Find where the given text appears and provide that cell's center as [x, y] coordinate. 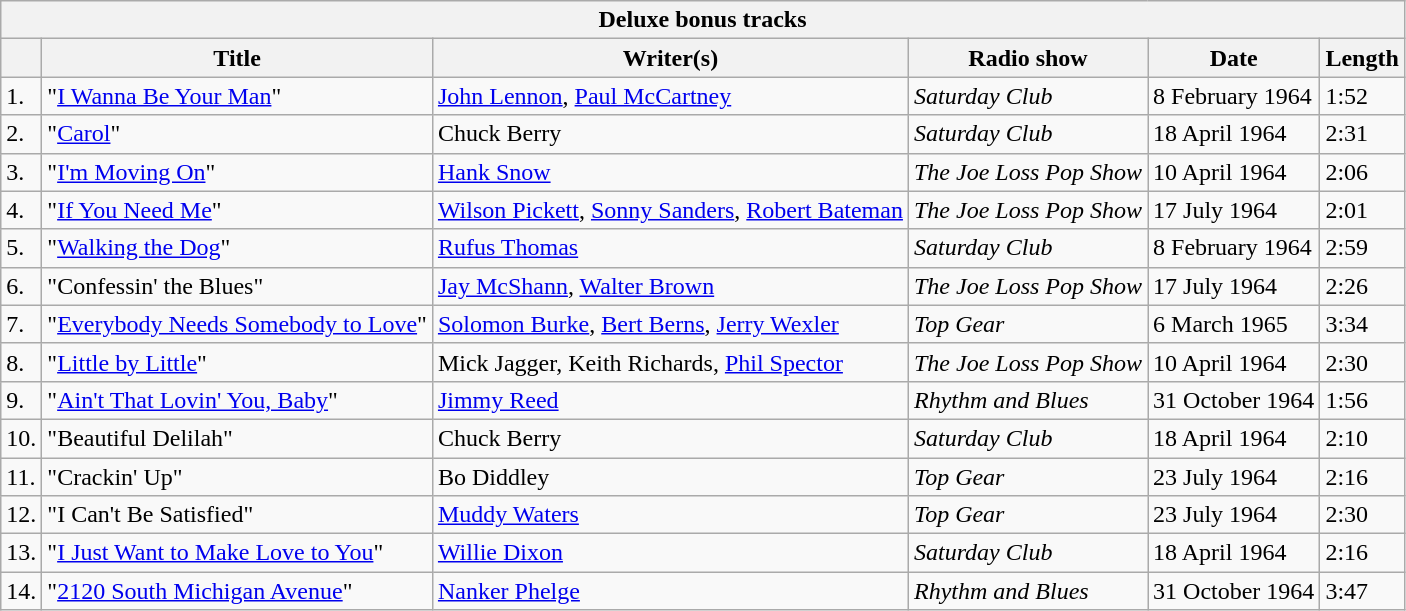
2:59 [1362, 248]
2:26 [1362, 286]
2:10 [1362, 438]
Hank Snow [670, 172]
Date [1234, 58]
"2120 South Michigan Avenue" [238, 591]
"Crackin' Up" [238, 477]
John Lennon, Paul McCartney [670, 96]
"Everybody Needs Somebody to Love" [238, 324]
Rufus Thomas [670, 248]
Radio show [1028, 58]
Writer(s) [670, 58]
"I'm Moving On" [238, 172]
"Confessin' the Blues" [238, 286]
Nanker Phelge [670, 591]
1:56 [1362, 400]
Length [1362, 58]
7. [22, 324]
Jimmy Reed [670, 400]
14. [22, 591]
Mick Jagger, Keith Richards, Phil Spector [670, 362]
"Beautiful Delilah" [238, 438]
"I Can't Be Satisfied" [238, 515]
3:47 [1362, 591]
Bo Diddley [670, 477]
"I Wanna Be Your Man" [238, 96]
5. [22, 248]
"Little by Little" [238, 362]
9. [22, 400]
11. [22, 477]
3. [22, 172]
"Carol" [238, 134]
Solomon Burke, Bert Berns, Jerry Wexler [670, 324]
6. [22, 286]
Wilson Pickett, Sonny Sanders, Robert Bateman [670, 210]
Deluxe bonus tracks [703, 20]
2. [22, 134]
13. [22, 553]
"If You Need Me" [238, 210]
2:01 [1362, 210]
6 March 1965 [1234, 324]
4. [22, 210]
2:31 [1362, 134]
Muddy Waters [670, 515]
"Ain't That Lovin' You, Baby" [238, 400]
2:06 [1362, 172]
10. [22, 438]
1:52 [1362, 96]
Jay McShann, Walter Brown [670, 286]
"Walking the Dog" [238, 248]
Title [238, 58]
Willie Dixon [670, 553]
3:34 [1362, 324]
"I Just Want to Make Love to You" [238, 553]
12. [22, 515]
1. [22, 96]
8. [22, 362]
